For the text-containing cell, return its midpoint in [x, y] coordinate format. 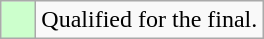
Qualified for the final. [150, 20]
